Search for the cell housing the specified text and yield its [x, y] center coordinate. 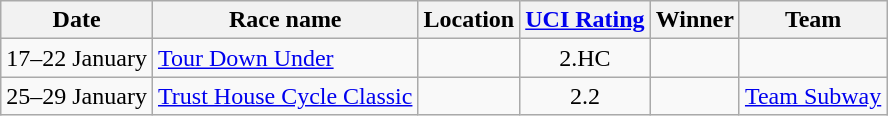
Trust House Cycle Classic [285, 96]
Team Subway [812, 96]
Date [77, 20]
Winner [694, 20]
2.HC [585, 58]
2.2 [585, 96]
Tour Down Under [285, 58]
UCI Rating [585, 20]
17–22 January [77, 58]
Location [469, 20]
25–29 January [77, 96]
Race name [285, 20]
Team [812, 20]
